Provide the (x, y) coordinate of the cell's center where the given text is located.  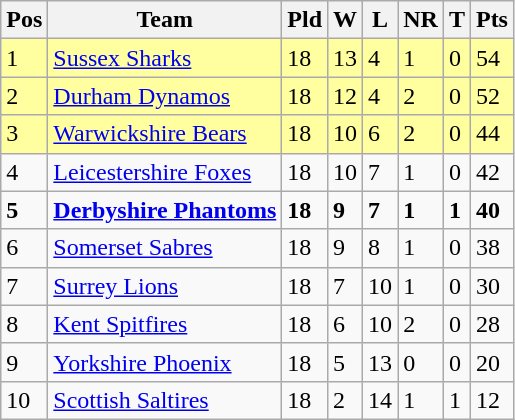
40 (492, 210)
Team (165, 20)
Leicestershire Foxes (165, 172)
52 (492, 96)
NR (421, 20)
Derbyshire Phantoms (165, 210)
Kent Spitfires (165, 324)
54 (492, 58)
Warwickshire Bears (165, 134)
44 (492, 134)
28 (492, 324)
42 (492, 172)
3 (24, 134)
W (346, 20)
L (380, 20)
Pld (305, 20)
Surrey Lions (165, 286)
Durham Dynamos (165, 96)
Pts (492, 20)
14 (380, 400)
38 (492, 248)
Scottish Saltires (165, 400)
T (456, 20)
Somerset Sabres (165, 248)
Pos (24, 20)
Yorkshire Phoenix (165, 362)
30 (492, 286)
20 (492, 362)
Sussex Sharks (165, 58)
